Search for the cell housing the specified text and yield its [X, Y] center coordinate. 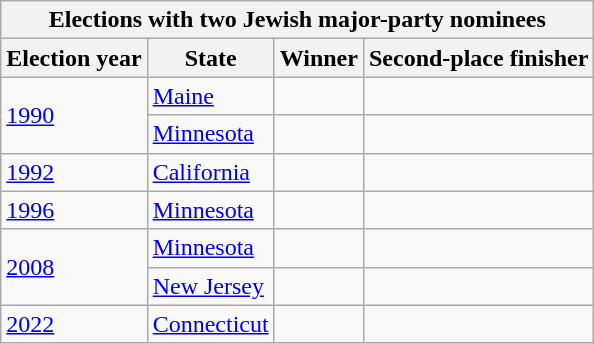
Winner [318, 58]
1992 [74, 172]
2008 [74, 267]
1990 [74, 115]
Second-place finisher [478, 58]
Maine [210, 96]
New Jersey [210, 286]
Elections with two Jewish major-party nominees [298, 20]
1996 [74, 210]
Connecticut [210, 324]
State [210, 58]
2022 [74, 324]
Election year [74, 58]
California [210, 172]
